Scan for the cell matching the given text and deliver its [x, y] coordinate at center. 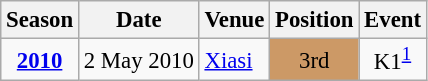
Season [40, 20]
Venue [234, 20]
Date [138, 20]
K11 [393, 60]
2010 [40, 60]
Xiasi [234, 60]
Event [393, 20]
Position [314, 20]
2 May 2010 [138, 60]
3rd [314, 60]
